Determine the (x, y) coordinate at the center of the cell enclosing the given text.  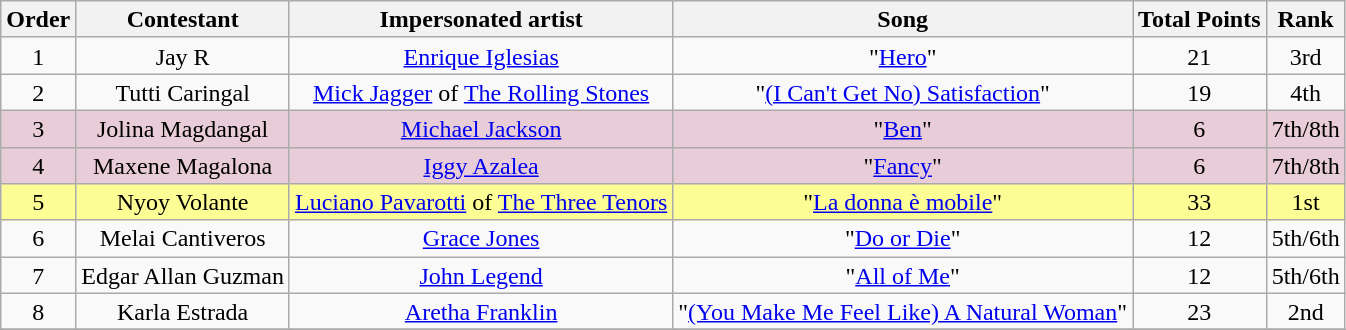
21 (1200, 56)
1st (1306, 202)
2nd (1306, 312)
Nyoy Volante (183, 202)
1 (38, 56)
Order (38, 20)
"Fancy" (903, 166)
Edgar Allan Guzman (183, 276)
Maxene Magalona (183, 166)
"(You Make Me Feel Like) A Natural Woman" (903, 312)
"All of Me" (903, 276)
Jolina Magdangal (183, 128)
Mick Jagger of The Rolling Stones (480, 92)
3 (38, 128)
2 (38, 92)
19 (1200, 92)
Iggy Azalea (480, 166)
Jay R (183, 56)
"La donna è mobile" (903, 202)
7 (38, 276)
8 (38, 312)
Michael Jackson (480, 128)
Karla Estrada (183, 312)
Enrique Iglesias (480, 56)
Aretha Franklin (480, 312)
Melai Cantiveros (183, 238)
Rank (1306, 20)
33 (1200, 202)
23 (1200, 312)
"Ben" (903, 128)
Luciano Pavarotti of The Three Tenors (480, 202)
"Hero" (903, 56)
4 (38, 166)
Song (903, 20)
5 (38, 202)
Grace Jones (480, 238)
John Legend (480, 276)
Total Points (1200, 20)
"(I Can't Get No) Satisfaction" (903, 92)
Impersonated artist (480, 20)
4th (1306, 92)
3rd (1306, 56)
Tutti Caringal (183, 92)
"Do or Die" (903, 238)
Contestant (183, 20)
